Output the [X, Y] coordinate of the center of the cell containing the given text.  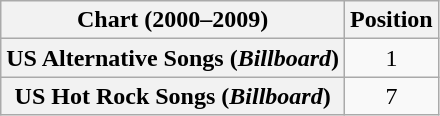
Chart (2000–2009) [173, 20]
US Hot Rock Songs (Billboard) [173, 96]
US Alternative Songs (Billboard) [173, 58]
Position [392, 20]
7 [392, 96]
1 [392, 58]
